Identify which cell holds the provided text, then report its [X, Y] central coordinate. 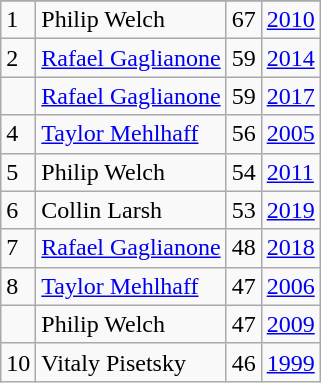
2009 [290, 324]
2014 [290, 58]
7 [18, 248]
54 [244, 172]
2011 [290, 172]
2006 [290, 286]
2005 [290, 134]
2 [18, 58]
1999 [290, 362]
4 [18, 134]
5 [18, 172]
67 [244, 20]
2017 [290, 96]
8 [18, 286]
56 [244, 134]
46 [244, 362]
48 [244, 248]
Vitaly Pisetsky [131, 362]
53 [244, 210]
6 [18, 210]
2010 [290, 20]
Collin Larsh [131, 210]
2018 [290, 248]
1 [18, 20]
10 [18, 362]
2019 [290, 210]
